Identify which cell holds the provided text, then report its [X, Y] central coordinate. 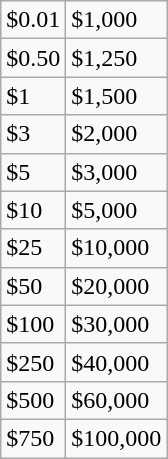
$500 [34, 400]
$40,000 [116, 362]
$60,000 [116, 400]
$1,250 [116, 58]
$3,000 [116, 172]
$0.50 [34, 58]
$100 [34, 324]
$20,000 [116, 286]
$5,000 [116, 210]
$100,000 [116, 438]
$250 [34, 362]
$25 [34, 248]
$1,500 [116, 96]
$1,000 [116, 20]
$5 [34, 172]
$10,000 [116, 248]
$10 [34, 210]
$2,000 [116, 134]
$0.01 [34, 20]
$1 [34, 96]
$3 [34, 134]
$750 [34, 438]
$30,000 [116, 324]
$50 [34, 286]
